Locate the cell with the specified text and output its (x, y) center coordinate. 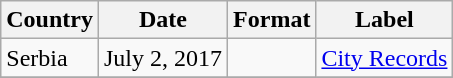
City Records (384, 58)
Format (272, 20)
July 2, 2017 (162, 58)
Serbia (50, 58)
Country (50, 20)
Label (384, 20)
Date (162, 20)
